For the text-containing cell, return its midpoint in [x, y] coordinate format. 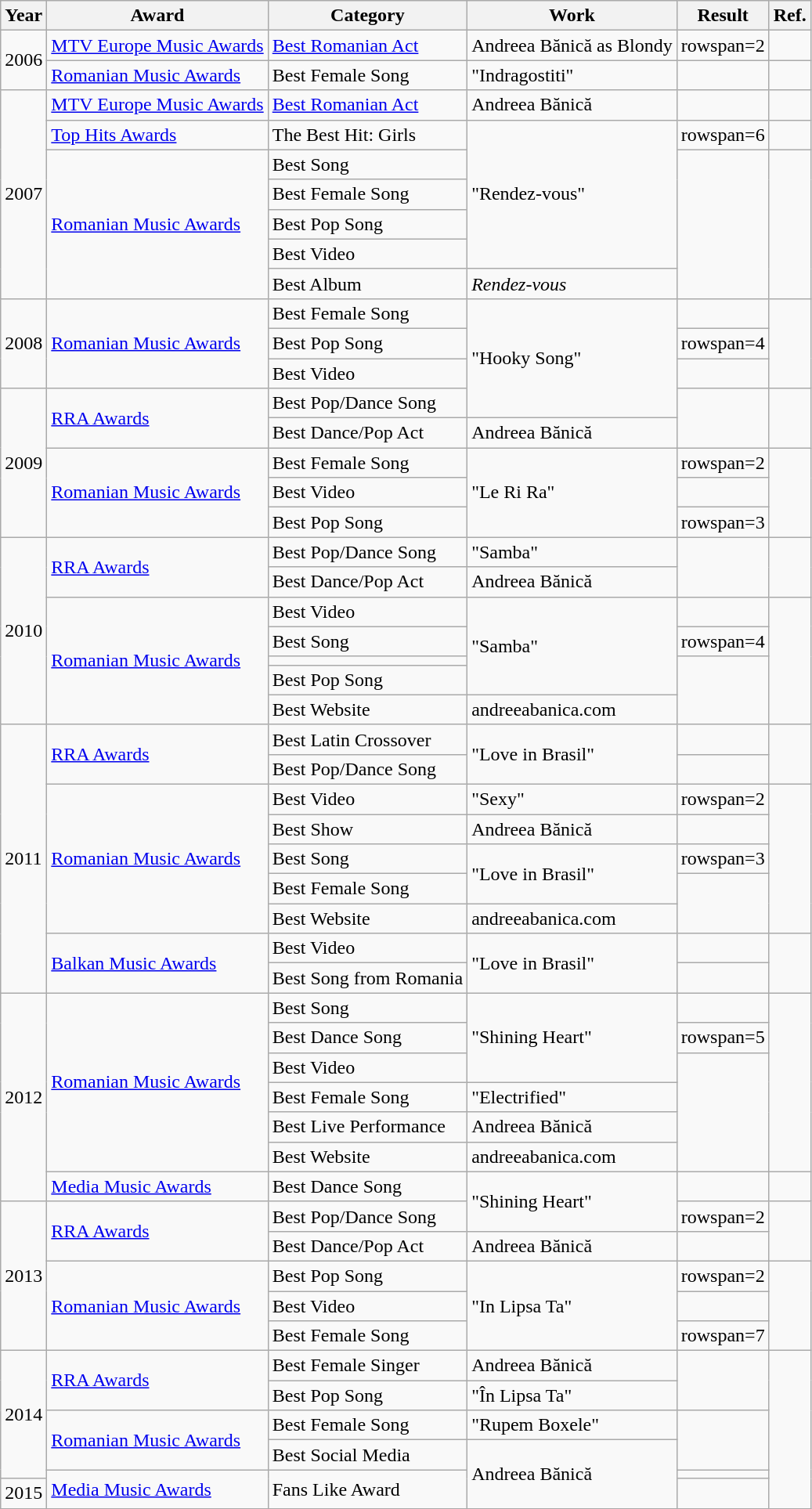
2014 [23, 1414]
Result [723, 16]
rowspan=7 [723, 1336]
Work [572, 16]
Category [367, 16]
Best Latin Crossover [367, 739]
"Indragostiti" [572, 75]
2013 [23, 1276]
"Sexy" [572, 799]
"Hooky Song" [572, 358]
"Le Ri Ra" [572, 493]
Best Song from Romania [367, 978]
Best Female Singer [367, 1366]
Fans Like Award [367, 1489]
Best Social Media [367, 1455]
"In Lipsa Ta" [572, 1305]
The Best Hit: Girls [367, 135]
2007 [23, 194]
2011 [23, 858]
Year [23, 16]
rowspan=6 [723, 135]
2009 [23, 463]
Best Live Performance [367, 1127]
2015 [23, 1493]
2008 [23, 343]
"Rupem Boxele" [572, 1425]
"Rendez-vous" [572, 194]
"În Lipsa Ta" [572, 1395]
Top Hits Awards [157, 135]
Best Show [367, 829]
Award [157, 16]
2010 [23, 631]
Rendez-vous [572, 283]
Andreea Bănică as Blondy [572, 45]
Balkan Music Awards [157, 963]
Ref. [789, 16]
2006 [23, 60]
Best Album [367, 283]
"Electrified" [572, 1097]
rowspan=5 [723, 1038]
2012 [23, 1097]
